Determine the (x, y) coordinate at the center of the cell enclosing the given text.  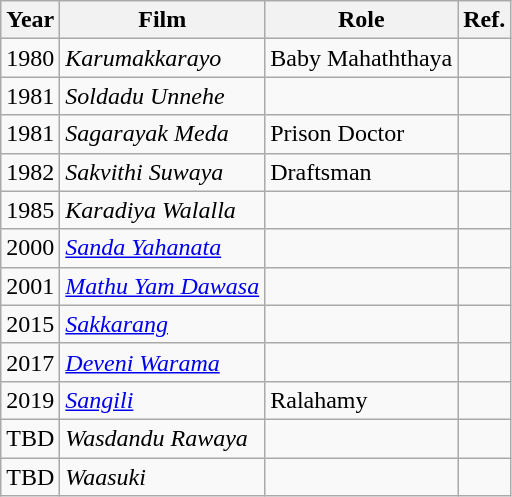
Mathu Yam Dawasa (162, 286)
Deveni Warama (162, 362)
2001 (30, 286)
Waasuki (162, 477)
Prison Doctor (362, 134)
Ralahamy (362, 400)
2017 (30, 362)
Sakkarang (162, 324)
Film (162, 20)
Karadiya Walalla (162, 210)
Sakvithi Suwaya (162, 172)
Soldadu Unnehe (162, 96)
Sangili (162, 400)
1982 (30, 172)
Wasdandu Rawaya (162, 438)
Baby Mahaththaya (362, 58)
Sagarayak Meda (162, 134)
2000 (30, 248)
Draftsman (362, 172)
2015 (30, 324)
1980 (30, 58)
2019 (30, 400)
Karumakkarayo (162, 58)
1985 (30, 210)
Sanda Yahanata (162, 248)
Year (30, 20)
Role (362, 20)
Ref. (484, 20)
